Capture the cell that displays the provided text and extract its [x, y] central coordinate. 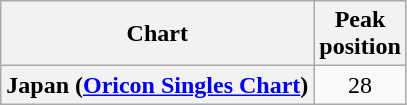
Japan (Oricon Singles Chart) [158, 85]
Peakposition [360, 34]
28 [360, 85]
Chart [158, 34]
